Capture the cell that displays the provided text and extract its [x, y] central coordinate. 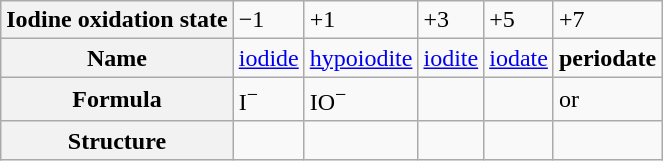
Formula [117, 100]
+3 [451, 20]
iodite [451, 58]
Structure [117, 140]
iodide [268, 58]
+5 [519, 20]
I− [268, 100]
IO− [361, 100]
+1 [361, 20]
hypoiodite [361, 58]
periodate [607, 58]
or [607, 100]
Name [117, 58]
−1 [268, 20]
Iodine oxidation state [117, 20]
iodate [519, 58]
+7 [607, 20]
